Locate the cell with the specified text and output its (x, y) center coordinate. 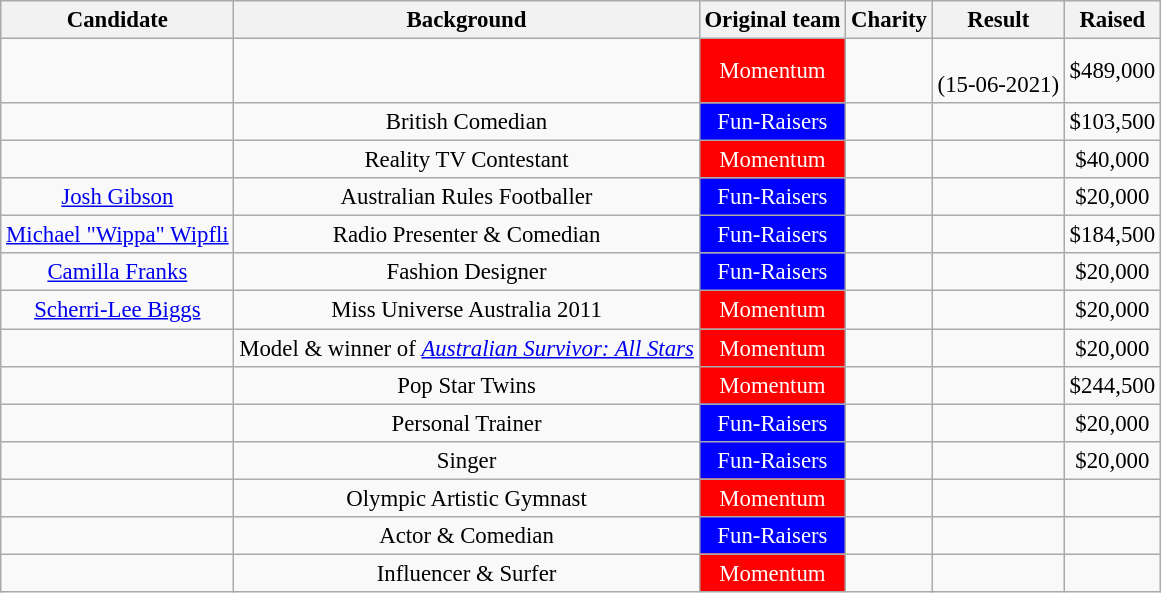
Original team (772, 20)
Michael "Wippa" Wipfli (118, 235)
Australian Rules Footballer (466, 197)
Candidate (118, 20)
Raised (1112, 20)
$40,000 (1112, 160)
Influencer & Surfer (466, 573)
Actor & Comedian (466, 536)
Olympic Artistic Gymnast (466, 498)
$103,500 (1112, 122)
Personal Trainer (466, 423)
Fashion Designer (466, 273)
Charity (890, 20)
(15-06-2021) (998, 72)
British Comedian (466, 122)
$489,000 (1112, 72)
Miss Universe Australia 2011 (466, 310)
Reality TV Contestant (466, 160)
Singer (466, 460)
Camilla Franks (118, 273)
Pop Star Twins (466, 385)
Background (466, 20)
Josh Gibson (118, 197)
Model & winner of Australian Survivor: All Stars (466, 348)
Radio Presenter & Comedian (466, 235)
$184,500 (1112, 235)
Result (998, 20)
$244,500 (1112, 385)
Scherri-Lee Biggs (118, 310)
